Capture the cell that displays the provided text and extract its [X, Y] central coordinate. 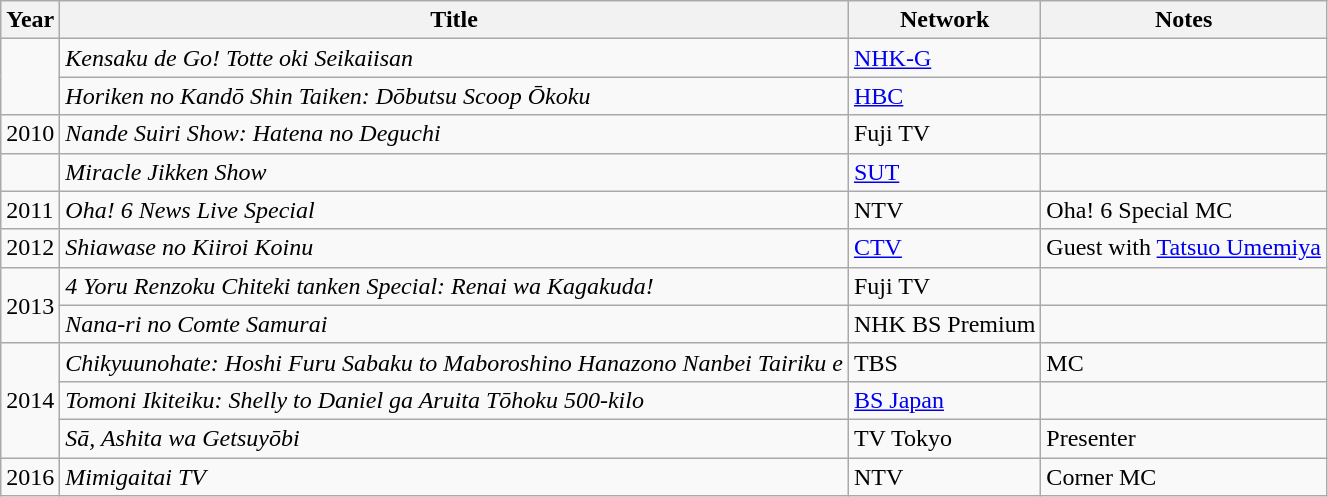
Presenter [1184, 438]
Nande Suiri Show: Hatena no Deguchi [454, 134]
2014 [30, 400]
Mimigaitai TV [454, 477]
BS Japan [944, 400]
2016 [30, 477]
Notes [1184, 20]
CTV [944, 248]
NHK BS Premium [944, 324]
2010 [30, 134]
Title [454, 20]
Tomoni Ikiteiku: Shelly to Daniel ga Aruita Tōhoku 500-kilo [454, 400]
HBC [944, 96]
MC [1184, 362]
SUT [944, 172]
NHK-G [944, 58]
Nana-ri no Comte Samurai [454, 324]
Oha! 6 Special MC [1184, 210]
Kensaku de Go! Totte oki Seikaiisan [454, 58]
Sā, Ashita wa Getsuyōbi [454, 438]
Horiken no Kandō Shin Taiken: Dōbutsu Scoop Ōkoku [454, 96]
Shiawase no Kiiroi Koinu [454, 248]
Miracle Jikken Show [454, 172]
Network [944, 20]
TV Tokyo [944, 438]
Guest with Tatsuo Umemiya [1184, 248]
Corner MC [1184, 477]
Oha! 6 News Live Special [454, 210]
2011 [30, 210]
Chikyuunohate: Hoshi Furu Sabaku to Maboroshino Hanazono Nanbei Tairiku e [454, 362]
4 Yoru Renzoku Chiteki tanken Special: Renai wa Kagakuda! [454, 286]
Year [30, 20]
2013 [30, 305]
TBS [944, 362]
2012 [30, 248]
